Locate the cell with the specified text and output its (x, y) center coordinate. 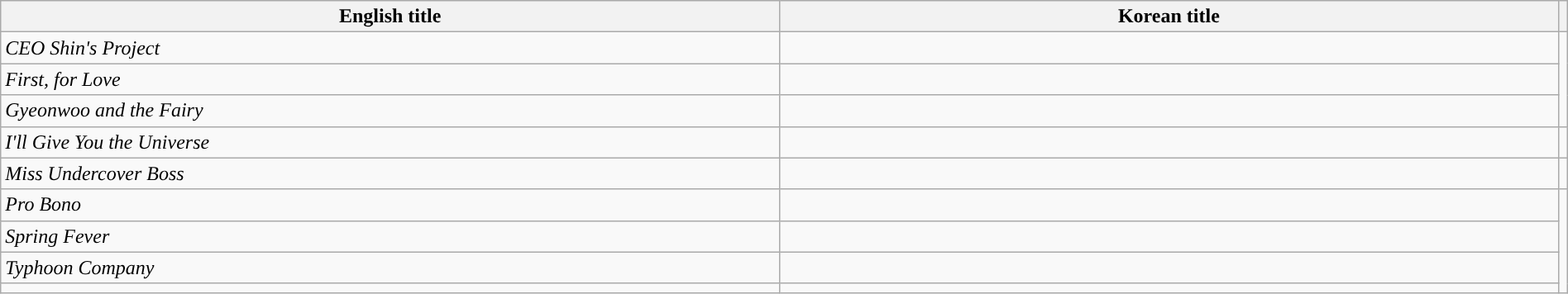
Pro Bono (390, 205)
CEO Shin's Project (390, 48)
I'll Give You the Universe (390, 142)
Miss Undercover Boss (390, 173)
Typhoon Company (390, 268)
Spring Fever (390, 236)
Gyeonwoo and the Fairy (390, 111)
First, for Love (390, 79)
Korean title (1169, 17)
English title (390, 17)
